Determine the (X, Y) coordinate at the center of the cell enclosing the given text.  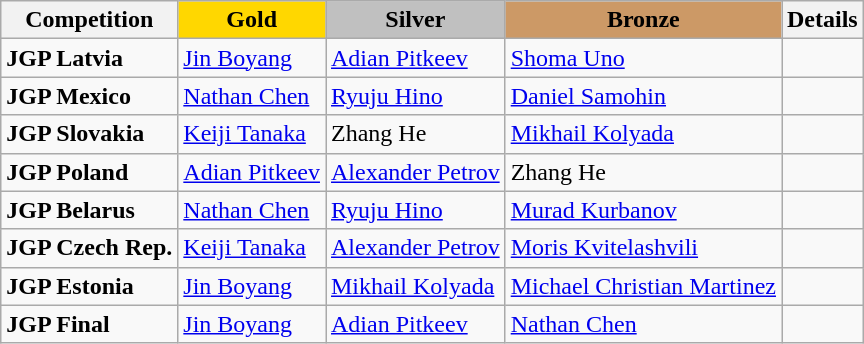
JGP Estonia (90, 286)
JGP Latvia (90, 58)
JGP Mexico (90, 96)
Murad Kurbanov (643, 210)
Bronze (643, 20)
Silver (416, 20)
Details (823, 20)
Moris Kvitelashvili (643, 248)
JGP Czech Rep. (90, 248)
Gold (252, 20)
Michael Christian Martinez (643, 286)
JGP Slovakia (90, 134)
Daniel Samohin (643, 96)
Shoma Uno (643, 58)
Competition (90, 20)
JGP Belarus (90, 210)
JGP Poland (90, 172)
JGP Final (90, 324)
